From the cell containing the given text, extract its center point as [X, Y] coordinate. 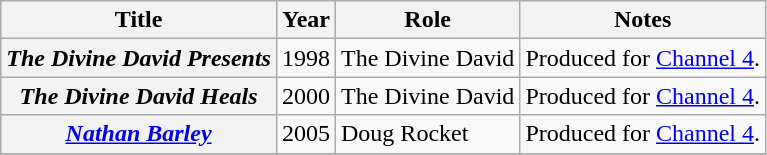
The Divine David Presents [139, 58]
2005 [306, 134]
2000 [306, 96]
Title [139, 20]
Year [306, 20]
Doug Rocket [428, 134]
The Divine David Heals [139, 96]
1998 [306, 58]
Nathan Barley [139, 134]
Role [428, 20]
Notes [643, 20]
